Scan for the cell matching the given text and deliver its (X, Y) coordinate at center. 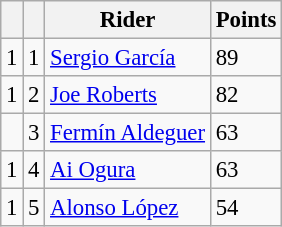
4 (34, 170)
Rider (128, 20)
89 (246, 58)
Ai Ogura (128, 170)
Fermín Aldeguer (128, 133)
Points (246, 20)
Sergio García (128, 58)
82 (246, 95)
5 (34, 208)
2 (34, 95)
3 (34, 133)
Alonso López (128, 208)
54 (246, 208)
Joe Roberts (128, 95)
